Search for the cell housing the specified text and yield its [x, y] center coordinate. 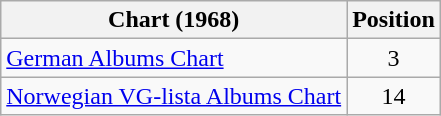
German Albums Chart [174, 58]
3 [394, 58]
Norwegian VG-lista Albums Chart [174, 96]
Position [394, 20]
Chart (1968) [174, 20]
14 [394, 96]
